Find where the given text appears and provide that cell's center as [X, Y] coordinate. 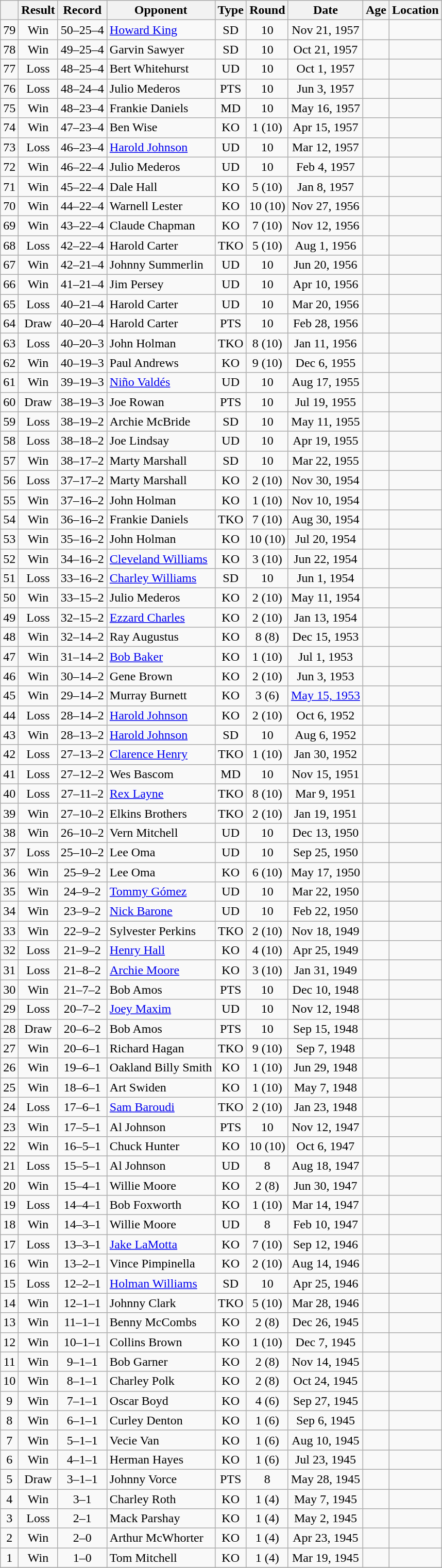
Apr 25, 1949 [326, 950]
28–13–2 [82, 735]
47 [9, 657]
Sylvester Perkins [161, 931]
22–9–2 [82, 931]
5 [9, 1479]
40–19–3 [82, 363]
Aug 30, 1954 [326, 519]
Sep 12, 1946 [326, 1244]
Johnny Vorce [161, 1479]
Jun 29, 1948 [326, 1068]
Sam Baroudi [161, 1107]
Art Swiden [161, 1087]
26–10–2 [82, 833]
Richard Hagan [161, 1048]
26 [9, 1068]
12 [9, 1342]
May 11, 1955 [326, 421]
75 [9, 108]
Opponent [161, 10]
2–1 [82, 1519]
Mar 20, 1956 [326, 304]
33–15–2 [82, 598]
15–5–1 [82, 1166]
27–10–2 [82, 813]
Mar 9, 1951 [326, 794]
Clarence Henry [161, 754]
Nov 18, 1949 [326, 931]
55 [9, 500]
Sep 27, 1945 [326, 1401]
May 17, 1950 [326, 872]
Charley Roth [161, 1499]
Dec 7, 1945 [326, 1342]
58 [9, 441]
36 [9, 872]
40–20–4 [82, 324]
53 [9, 539]
Sep 15, 1948 [326, 1029]
Mar 28, 1946 [326, 1303]
66 [9, 285]
May 15, 1953 [326, 696]
18 [9, 1225]
Warnell Lester [161, 206]
20–6–2 [82, 1029]
10–1–1 [82, 1342]
Vince Pimpinella [161, 1264]
40 [9, 794]
32–15–2 [82, 618]
19–6–1 [82, 1068]
42–21–4 [82, 265]
79 [9, 30]
Age [376, 10]
34 [9, 911]
13–2–1 [82, 1264]
8 (8) [267, 637]
27–12–2 [82, 774]
23 [9, 1126]
43 [9, 735]
Nick Barone [161, 911]
Oct 6, 1952 [326, 715]
73 [9, 147]
27–13–2 [82, 754]
48–25–4 [82, 69]
Paul Andrews [161, 363]
Apr 25, 1946 [326, 1283]
Dec 26, 1945 [326, 1323]
Jan 31, 1949 [326, 970]
17–6–1 [82, 1107]
13–3–1 [82, 1244]
28 [9, 1029]
37 [9, 852]
Oct 6, 1947 [326, 1146]
Tom Mitchell [161, 1558]
Aug 1, 1956 [326, 245]
41–21–4 [82, 285]
38–18–2 [82, 441]
Herman Hayes [161, 1459]
49–25–4 [82, 49]
Apr 19, 1955 [326, 441]
Nov 15, 1951 [326, 774]
50 [9, 598]
31 [9, 970]
Jul 23, 1945 [326, 1459]
32–14–2 [82, 637]
May 11, 1954 [326, 598]
Tommy Gómez [161, 892]
Ben Wise [161, 128]
44–22–4 [82, 206]
35 [9, 892]
46–23–4 [82, 147]
Sep 6, 1945 [326, 1420]
20–7–2 [82, 1009]
25–10–2 [82, 852]
Type [231, 10]
Dec 6, 1955 [326, 363]
40–20–3 [82, 343]
Sep 25, 1950 [326, 852]
Jun 3, 1953 [326, 676]
Jan 8, 1957 [326, 186]
23–9–2 [82, 911]
Jim Persey [161, 285]
Aug 10, 1945 [326, 1440]
30 [9, 990]
3 (6) [267, 696]
19 [9, 1205]
30–14–2 [82, 676]
42 [9, 754]
78 [9, 49]
15–4–1 [82, 1185]
Result [38, 10]
Bert Whitehurst [161, 69]
65 [9, 304]
52 [9, 558]
59 [9, 421]
Jan 19, 1951 [326, 813]
Oakland Billy Smith [161, 1068]
Mar 22, 1950 [326, 892]
Nov 30, 1954 [326, 480]
62 [9, 363]
Charley Polk [161, 1381]
8–1–1 [82, 1381]
14–4–1 [82, 1205]
Nov 12, 1948 [326, 1009]
5–1–1 [82, 1440]
Curley Denton [161, 1420]
Dec 15, 1953 [326, 637]
May 7, 1948 [326, 1087]
May 28, 1945 [326, 1479]
7 [9, 1440]
17 [9, 1244]
Joey Maxim [161, 1009]
Record [82, 10]
20 [9, 1185]
Wes Bascom [161, 774]
Mar 22, 1955 [326, 461]
May 7, 1945 [326, 1499]
67 [9, 265]
35–16–2 [82, 539]
11 [9, 1362]
May 16, 1957 [326, 108]
6 (10) [267, 872]
71 [9, 186]
Jun 3, 1957 [326, 89]
Mar 19, 1945 [326, 1558]
Johnny Clark [161, 1303]
16 [9, 1264]
41 [9, 774]
24–9–2 [82, 892]
Jun 22, 1954 [326, 558]
Dec 13, 1950 [326, 833]
Charley Williams [161, 578]
Garvin Sawyer [161, 49]
Nov 12, 1956 [326, 225]
49 [9, 618]
7–1–1 [82, 1401]
Johnny Summerlin [161, 265]
Vecie Van [161, 1440]
36–16–2 [82, 519]
76 [9, 89]
Feb 28, 1956 [326, 324]
4 [9, 1499]
Apr 15, 1957 [326, 128]
25–9–2 [82, 872]
3–1 [82, 1499]
Aug 18, 1947 [326, 1166]
60 [9, 402]
Oct 21, 1957 [326, 49]
27–11–2 [82, 794]
38–19–3 [82, 402]
63 [9, 343]
70 [9, 206]
28–14–2 [82, 715]
33–16–2 [82, 578]
Gene Brown [161, 676]
57 [9, 461]
21 [9, 1166]
Location [415, 10]
Archie Moore [161, 970]
Feb 10, 1947 [326, 1225]
38–17–2 [82, 461]
Jul 1, 1953 [326, 657]
1 [9, 1558]
Jan 11, 1956 [326, 343]
38–19–2 [82, 421]
2 [9, 1538]
Bob Garner [161, 1362]
43–22–4 [82, 225]
48 [9, 637]
17–5–1 [82, 1126]
31–14–2 [82, 657]
61 [9, 382]
38 [9, 833]
37–16–2 [82, 500]
39 [9, 813]
21–8–2 [82, 970]
Oscar Boyd [161, 1401]
45 [9, 696]
Oct 24, 1945 [326, 1381]
Mar 12, 1957 [326, 147]
4 (6) [267, 1401]
25 [9, 1087]
Jun 20, 1956 [326, 265]
Jan 23, 1948 [326, 1107]
3 [9, 1519]
33 [9, 931]
Nov 12, 1947 [326, 1126]
3–1–1 [82, 1479]
Feb 4, 1957 [326, 167]
34–16–2 [82, 558]
Jun 30, 1947 [326, 1185]
4–1–1 [82, 1459]
Jan 30, 1952 [326, 754]
Jan 13, 1954 [326, 618]
13 [9, 1323]
40–21–4 [82, 304]
6–1–1 [82, 1420]
Jul 19, 1955 [326, 402]
1–0 [82, 1558]
74 [9, 128]
16–5–1 [82, 1146]
Arthur McWhorter [161, 1538]
Round [267, 10]
48–24–4 [82, 89]
Aug 14, 1946 [326, 1264]
24 [9, 1107]
12–2–1 [82, 1283]
56 [9, 480]
Dale Hall [161, 186]
Mar 14, 1947 [326, 1205]
72 [9, 167]
46 [9, 676]
Joe Lindsay [161, 441]
68 [9, 245]
Ray Augustus [161, 637]
15 [9, 1283]
Jun 1, 1954 [326, 578]
Howard King [161, 30]
Feb 22, 1950 [326, 911]
Chuck Hunter [161, 1146]
Apr 10, 1956 [326, 285]
9–1–1 [82, 1362]
27 [9, 1048]
14 [9, 1303]
21–9–2 [82, 950]
Nov 21, 1957 [326, 30]
54 [9, 519]
9 [9, 1401]
47–23–4 [82, 128]
32 [9, 950]
Sep 7, 1948 [326, 1048]
2–0 [82, 1538]
Ezzard Charles [161, 618]
46–22–4 [82, 167]
Henry Hall [161, 950]
14–3–1 [82, 1225]
Benny McCombs [161, 1323]
Joe Rowan [161, 402]
Vern Mitchell [161, 833]
77 [9, 69]
Collins Brown [161, 1342]
Dec 10, 1948 [326, 990]
Archie McBride [161, 421]
Aug 6, 1952 [326, 735]
22 [9, 1146]
42–22–4 [82, 245]
4 (10) [267, 950]
69 [9, 225]
48–23–4 [82, 108]
Jake LaMotta [161, 1244]
11–1–1 [82, 1323]
45–22–4 [82, 186]
29 [9, 1009]
Claude Chapman [161, 225]
Nov 27, 1956 [326, 206]
Mack Parshay [161, 1519]
Niño Valdés [161, 382]
Murray Burnett [161, 696]
51 [9, 578]
Elkins Brothers [161, 813]
39–19–3 [82, 382]
20–6–1 [82, 1048]
18–6–1 [82, 1087]
64 [9, 324]
Aug 17, 1955 [326, 382]
Oct 1, 1957 [326, 69]
21–7–2 [82, 990]
29–14–2 [82, 696]
Rex Layne [161, 794]
May 2, 1945 [326, 1519]
Jul 20, 1954 [326, 539]
50–25–4 [82, 30]
Nov 10, 1954 [326, 500]
12–1–1 [82, 1303]
6 [9, 1459]
Nov 14, 1945 [326, 1362]
Date [326, 10]
37–17–2 [82, 480]
Cleveland Williams [161, 558]
Apr 23, 1945 [326, 1538]
Bob Baker [161, 657]
Holman Williams [161, 1283]
44 [9, 715]
Bob Foxworth [161, 1205]
